Extract the [x, y] coordinate from the center of the cell holding the provided text.  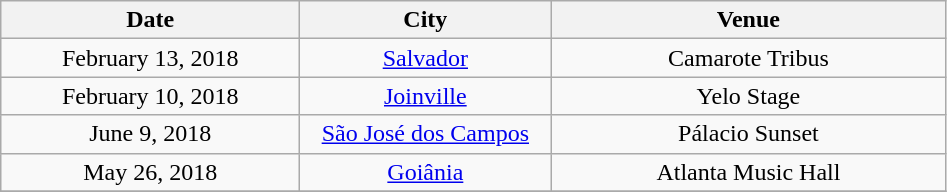
Atlanta Music Hall [748, 172]
Camarote Tribus [748, 58]
São José dos Campos [426, 134]
Pálacio Sunset [748, 134]
February 10, 2018 [150, 96]
Goiânia [426, 172]
Date [150, 20]
Salvador [426, 58]
Yelo Stage [748, 96]
February 13, 2018 [150, 58]
Venue [748, 20]
Joinville [426, 96]
City [426, 20]
June 9, 2018 [150, 134]
May 26, 2018 [150, 172]
